For the text-containing cell, return its midpoint in [x, y] coordinate format. 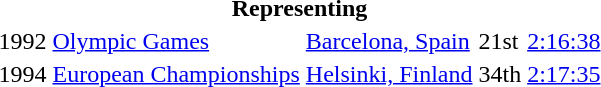
Olympic Games [176, 41]
Barcelona, Spain [389, 41]
21st [500, 41]
